Pinpoint the cell where the given text exists, returning its [X, Y] midpoint coordinate. 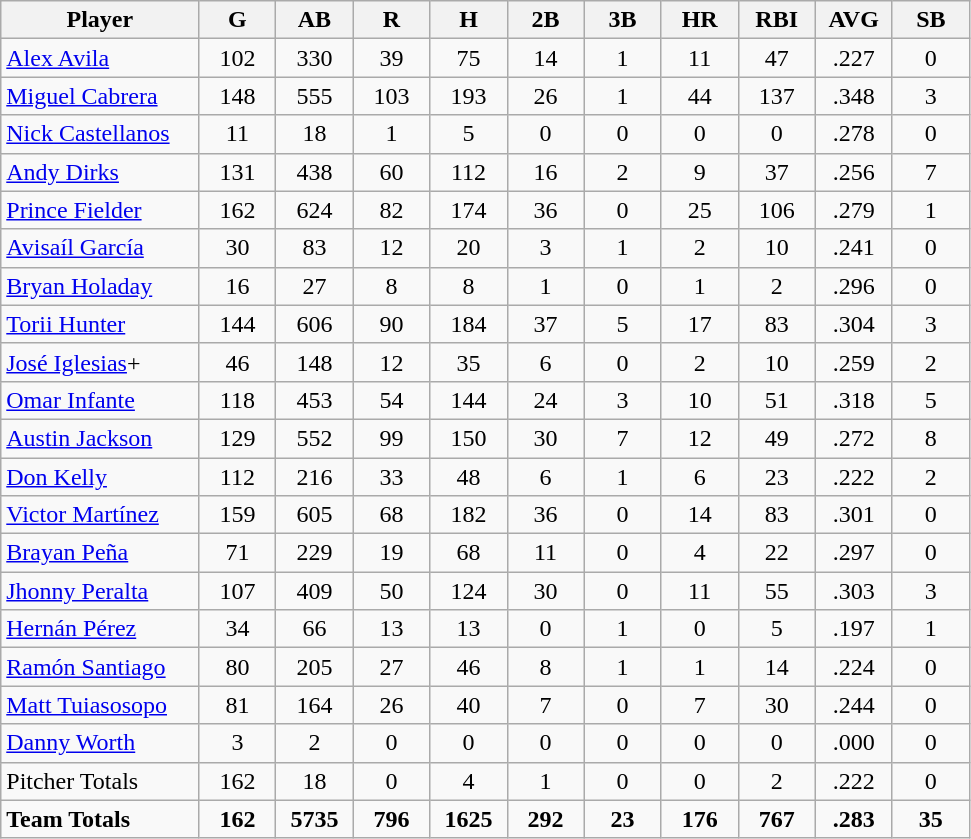
54 [392, 400]
Don Kelly [100, 477]
Danny Worth [100, 743]
55 [776, 591]
174 [468, 210]
82 [392, 210]
G [238, 20]
.304 [854, 324]
51 [776, 400]
24 [546, 400]
HR [700, 20]
796 [392, 819]
71 [238, 553]
2B [546, 20]
AB [314, 20]
RBI [776, 20]
19 [392, 553]
606 [314, 324]
.000 [854, 743]
40 [468, 705]
.197 [854, 629]
.296 [854, 286]
Matt Tuiasosopo [100, 705]
.244 [854, 705]
50 [392, 591]
47 [776, 58]
.283 [854, 819]
137 [776, 96]
.278 [854, 134]
159 [238, 515]
103 [392, 96]
330 [314, 58]
48 [468, 477]
.279 [854, 210]
Jhonny Peralta [100, 591]
Andy Dirks [100, 172]
Hernán Pérez [100, 629]
Avisaíl García [100, 248]
Bryan Holaday [100, 286]
Brayan Peña [100, 553]
H [468, 20]
99 [392, 438]
1625 [468, 819]
164 [314, 705]
.272 [854, 438]
60 [392, 172]
SB [930, 20]
9 [700, 172]
AVG [854, 20]
Omar Infante [100, 400]
216 [314, 477]
Miguel Cabrera [100, 96]
.256 [854, 172]
39 [392, 58]
409 [314, 591]
.301 [854, 515]
767 [776, 819]
205 [314, 667]
605 [314, 515]
3B [622, 20]
33 [392, 477]
182 [468, 515]
102 [238, 58]
624 [314, 210]
176 [700, 819]
.318 [854, 400]
453 [314, 400]
229 [314, 553]
66 [314, 629]
5735 [314, 819]
.297 [854, 553]
.303 [854, 591]
34 [238, 629]
Austin Jackson [100, 438]
118 [238, 400]
438 [314, 172]
Player [100, 20]
.348 [854, 96]
Ramón Santiago [100, 667]
75 [468, 58]
Torii Hunter [100, 324]
184 [468, 324]
129 [238, 438]
193 [468, 96]
150 [468, 438]
.224 [854, 667]
.227 [854, 58]
.259 [854, 362]
124 [468, 591]
81 [238, 705]
R [392, 20]
Victor Martínez [100, 515]
Prince Fielder [100, 210]
49 [776, 438]
25 [700, 210]
292 [546, 819]
20 [468, 248]
80 [238, 667]
Pitcher Totals [100, 781]
José Iglesias+ [100, 362]
Nick Castellanos [100, 134]
17 [700, 324]
107 [238, 591]
.241 [854, 248]
Alex Avila [100, 58]
555 [314, 96]
131 [238, 172]
22 [776, 553]
552 [314, 438]
106 [776, 210]
44 [700, 96]
90 [392, 324]
Team Totals [100, 819]
